Return the (X, Y) coordinate for the center point of the cell that contains the specified text.  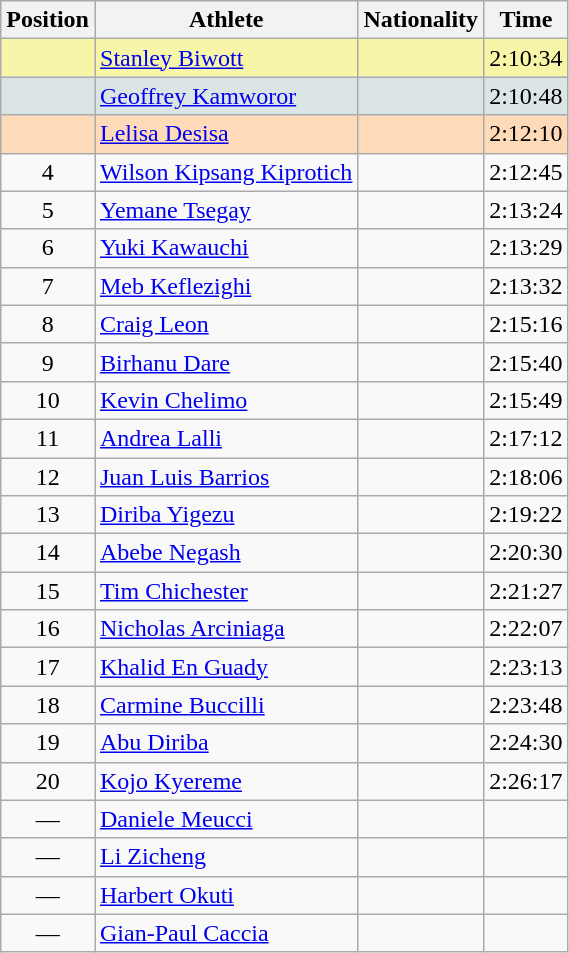
15 (48, 591)
Kojo Kyereme (226, 781)
Nationality (421, 20)
Athlete (226, 20)
17 (48, 667)
2:13:24 (526, 210)
2:23:48 (526, 705)
Daniele Meucci (226, 819)
Andrea Lalli (226, 438)
13 (48, 515)
Meb Keflezighi (226, 286)
Diriba Yigezu (226, 515)
Khalid En Guady (226, 667)
Li Zicheng (226, 857)
Wilson Kipsang Kiprotich (226, 172)
16 (48, 629)
2:20:30 (526, 553)
2:13:32 (526, 286)
2:18:06 (526, 477)
Abebe Negash (226, 553)
Carmine Buccilli (226, 705)
Juan Luis Barrios (226, 477)
2:12:45 (526, 172)
Tim Chichester (226, 591)
2:10:34 (526, 58)
2:23:13 (526, 667)
2:10:48 (526, 96)
Geoffrey Kamworor (226, 96)
Abu Diriba (226, 743)
Stanley Biwott (226, 58)
Lelisa Desisa (226, 134)
Nicholas Arciniaga (226, 629)
9 (48, 362)
Craig Leon (226, 324)
Kevin Chelimo (226, 400)
Yuki Kawauchi (226, 248)
2:21:27 (526, 591)
2:15:40 (526, 362)
Position (48, 20)
2:12:10 (526, 134)
2:26:17 (526, 781)
2:24:30 (526, 743)
Yemane Tsegay (226, 210)
4 (48, 172)
2:15:16 (526, 324)
18 (48, 705)
2:17:12 (526, 438)
8 (48, 324)
20 (48, 781)
12 (48, 477)
Gian-Paul Caccia (226, 933)
11 (48, 438)
Harbert Okuti (226, 895)
19 (48, 743)
5 (48, 210)
2:22:07 (526, 629)
2:19:22 (526, 515)
6 (48, 248)
14 (48, 553)
Birhanu Dare (226, 362)
10 (48, 400)
7 (48, 286)
2:15:49 (526, 400)
Time (526, 20)
2:13:29 (526, 248)
